Find where the given text appears and provide that cell's center as (x, y) coordinate. 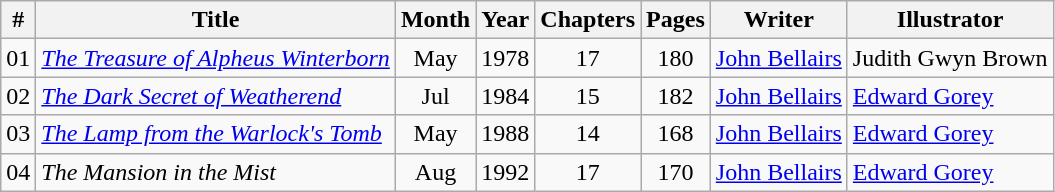
1978 (506, 58)
The Treasure of Alpheus Winterborn (216, 58)
# (18, 20)
Illustrator (950, 20)
03 (18, 134)
The Mansion in the Mist (216, 172)
04 (18, 172)
The Dark Secret of Weatherend (216, 96)
Month (435, 20)
Pages (676, 20)
14 (588, 134)
1992 (506, 172)
1988 (506, 134)
02 (18, 96)
1984 (506, 96)
Aug (435, 172)
170 (676, 172)
180 (676, 58)
Title (216, 20)
Jul (435, 96)
The Lamp from the Warlock's Tomb (216, 134)
Chapters (588, 20)
Year (506, 20)
01 (18, 58)
Writer (778, 20)
15 (588, 96)
182 (676, 96)
Judith Gwyn Brown (950, 58)
168 (676, 134)
